Detect which cell encompasses the target text, then output its (X, Y) center coordinate. 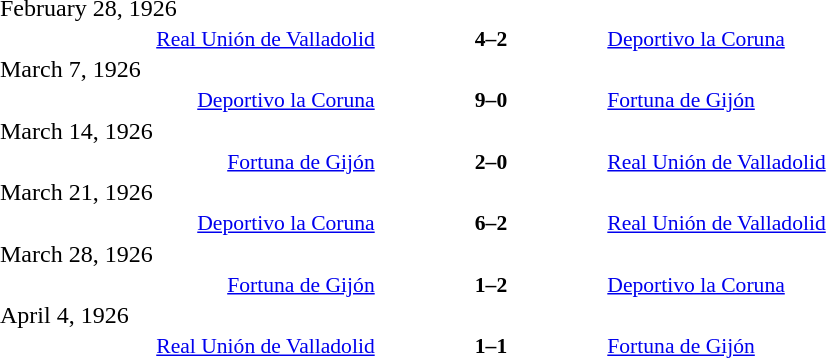
1–2 (492, 284)
4–2 (492, 38)
9–0 (492, 100)
2–0 (492, 162)
6–2 (492, 223)
